Output the (x, y) coordinate of the center of the cell containing the given text.  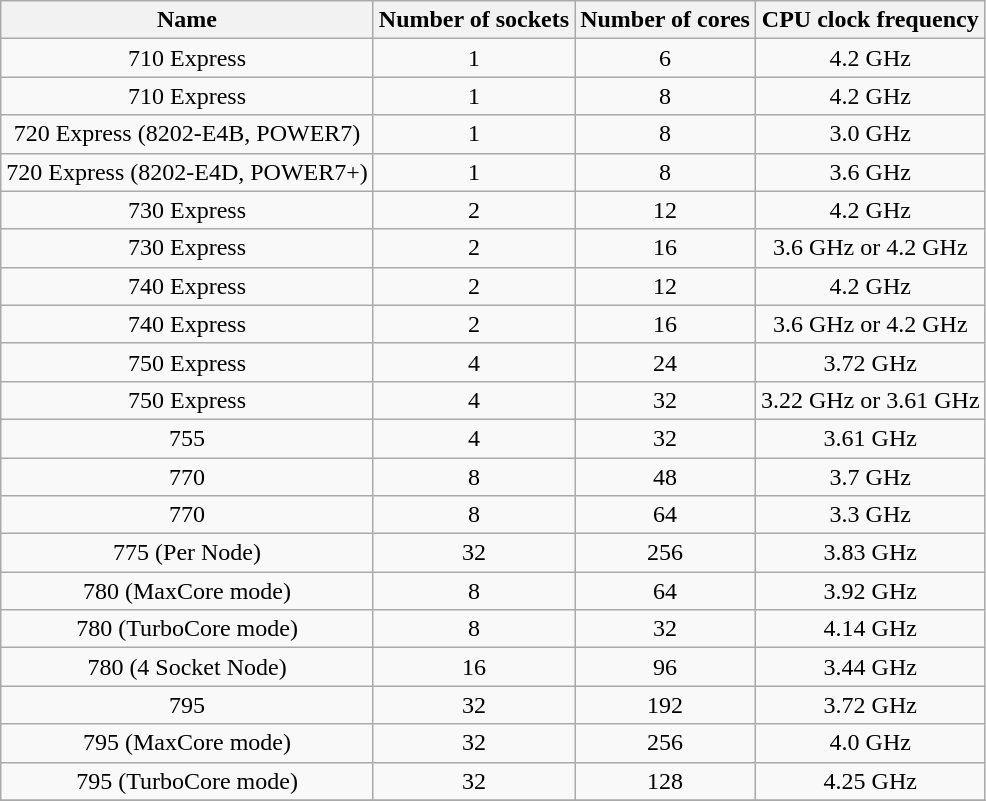
3.7 GHz (870, 477)
4.0 GHz (870, 743)
3.83 GHz (870, 553)
795 (188, 705)
795 (TurboCore mode) (188, 781)
3.0 GHz (870, 134)
780 (4 Socket Node) (188, 667)
Number of sockets (474, 20)
96 (666, 667)
4.14 GHz (870, 629)
795 (MaxCore mode) (188, 743)
755 (188, 438)
Name (188, 20)
780 (MaxCore mode) (188, 591)
24 (666, 362)
3.44 GHz (870, 667)
Number of cores (666, 20)
3.6 GHz (870, 172)
775 (Per Node) (188, 553)
CPU clock frequency (870, 20)
720 Express (8202-E4D, POWER7+) (188, 172)
3.92 GHz (870, 591)
4.25 GHz (870, 781)
128 (666, 781)
3.61 GHz (870, 438)
6 (666, 58)
3.22 GHz or 3.61 GHz (870, 400)
192 (666, 705)
720 Express (8202-E4B, POWER7) (188, 134)
780 (TurboCore mode) (188, 629)
3.3 GHz (870, 515)
48 (666, 477)
